Locate the cell with the specified text and output its (X, Y) center coordinate. 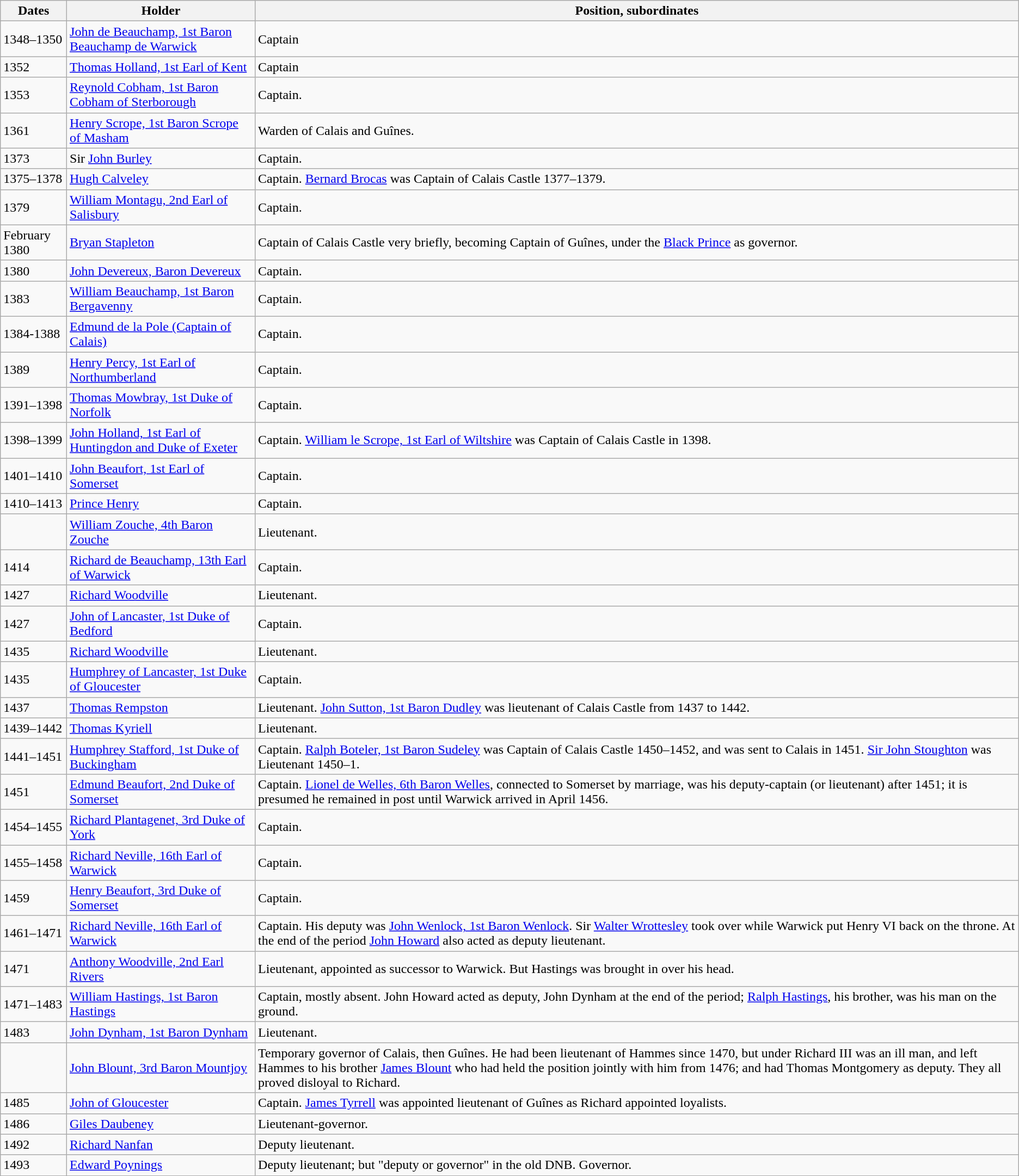
Captain. James Tyrrell was appointed lieutenant of Guînes as Richard appointed loyalists. (637, 1103)
Deputy lieutenant. (637, 1144)
1353 (34, 95)
Henry Beaufort, 3rd Duke of Somerset (161, 898)
Warden of Calais and Guînes. (637, 131)
Lieutenant, appointed as successor to Warwick. But Hastings was brought in over his head. (637, 969)
1373 (34, 158)
Anthony Woodville, 2nd Earl Rivers (161, 969)
1441–1451 (34, 756)
February 1380 (34, 243)
1348–1350 (34, 39)
1485 (34, 1103)
1492 (34, 1144)
1459 (34, 898)
Reynold Cobham, 1st Baron Cobham of Sterborough (161, 95)
1398–1399 (34, 441)
1451 (34, 791)
Richard de Beauchamp, 13th Earl of Warwick (161, 567)
Position, subordinates (637, 11)
Lieutenant. John Sutton, 1st Baron Dudley was lieutenant of Calais Castle from 1437 to 1442. (637, 707)
Humphrey of Lancaster, 1st Duke of Gloucester (161, 679)
1437 (34, 707)
Dates (34, 11)
Lieutenant-governor. (637, 1124)
John de Beauchamp, 1st Baron Beauchamp de Warwick (161, 39)
Holder (161, 11)
1384-1388 (34, 334)
1391–1398 (34, 405)
1471–1483 (34, 1005)
Henry Percy, 1st Earl of Northumberland (161, 369)
1410–1413 (34, 504)
Thomas Mowbray, 1st Duke of Norfolk (161, 405)
1493 (34, 1165)
Sir John Burley (161, 158)
Deputy lieutenant; but "deputy or governor" in the old DNB. Governor. (637, 1165)
Bryan Stapleton (161, 243)
John Blount, 3rd Baron Mountjoy (161, 1068)
Prince Henry (161, 504)
William Montagu, 2nd Earl of Salisbury (161, 207)
1454–1455 (34, 827)
Thomas Holland, 1st Earl of Kent (161, 67)
Edmund de la Pole (Captain of Calais) (161, 334)
Thomas Kyriell (161, 728)
1439–1442 (34, 728)
Captain of Calais Castle very briefly, becoming Captain of Guînes, under the Black Prince as governor. (637, 243)
Richard Plantagenet, 3rd Duke of York (161, 827)
1471 (34, 969)
Henry Scrope, 1st Baron Scrope of Masham (161, 131)
1401–1410 (34, 476)
1486 (34, 1124)
1361 (34, 131)
Captain. William le Scrope, 1st Earl of Wiltshire was Captain of Calais Castle in 1398. (637, 441)
Edmund Beaufort, 2nd Duke of Somerset (161, 791)
Hugh Calveley (161, 179)
1383 (34, 298)
1414 (34, 567)
Edward Poynings (161, 1165)
1483 (34, 1032)
Captain. Bernard Brocas was Captain of Calais Castle 1377–1379. (637, 179)
Giles Daubeney (161, 1124)
1379 (34, 207)
1352 (34, 67)
William Zouche, 4th Baron Zouche (161, 532)
William Beauchamp, 1st Baron Bergavenny (161, 298)
1461–1471 (34, 934)
Thomas Rempston (161, 707)
1375–1378 (34, 179)
1389 (34, 369)
Humphrey Stafford, 1st Duke of Buckingham (161, 756)
1380 (34, 270)
John Devereux, Baron Devereux (161, 270)
William Hastings, 1st Baron Hastings (161, 1005)
John of Lancaster, 1st Duke of Bedford (161, 624)
Captain, mostly absent. John Howard acted as deputy, John Dynham at the end of the period; Ralph Hastings, his brother, was his man on the ground. (637, 1005)
John Beaufort, 1st Earl of Somerset (161, 476)
Richard Nanfan (161, 1144)
John of Gloucester (161, 1103)
1455–1458 (34, 862)
John Dynham, 1st Baron Dynham (161, 1032)
John Holland, 1st Earl of Huntingdon and Duke of Exeter (161, 441)
